Return (X, Y) of the center of cell containing provided text 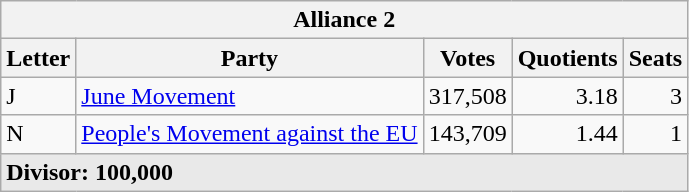
317,508 (468, 96)
Divisor: 100,000 (344, 172)
3.18 (568, 96)
Quotients (568, 58)
J (38, 96)
N (38, 134)
Letter (38, 58)
Alliance 2 (344, 20)
1.44 (568, 134)
Votes (468, 58)
3 (655, 96)
Party (250, 58)
People's Movement against the EU (250, 134)
1 (655, 134)
143,709 (468, 134)
Seats (655, 58)
June Movement (250, 96)
